For the text-containing cell, return its midpoint in (x, y) coordinate format. 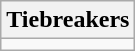
Tiebreakers (68, 20)
